Determine the [x, y] coordinate at the center of the cell enclosing the given text.  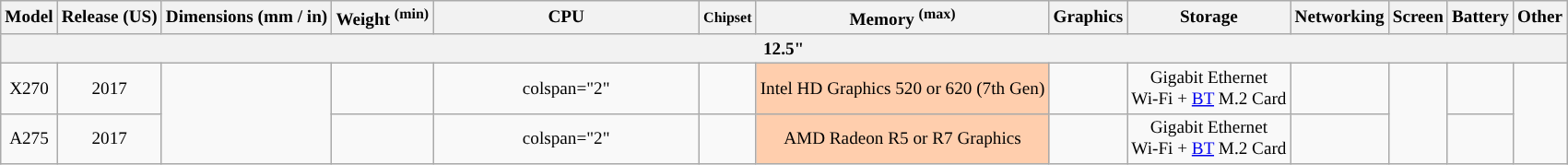
Weight (min) [383, 18]
Graphics [1088, 18]
Dimensions (mm / in) [247, 18]
Intel HD Graphics 520 or 620 (7th Gen) [902, 88]
Other [1539, 18]
X270 [29, 88]
Model [29, 18]
Screen [1418, 18]
AMD Radeon R5 or R7 Graphics [902, 138]
CPU [566, 18]
Memory (max) [902, 18]
Storage [1209, 18]
A275 [29, 138]
Networking [1339, 18]
Battery [1480, 18]
12.5" [784, 49]
Chipset [728, 18]
Release (US) [109, 18]
